Identify which cell holds the provided text, then report its [x, y] central coordinate. 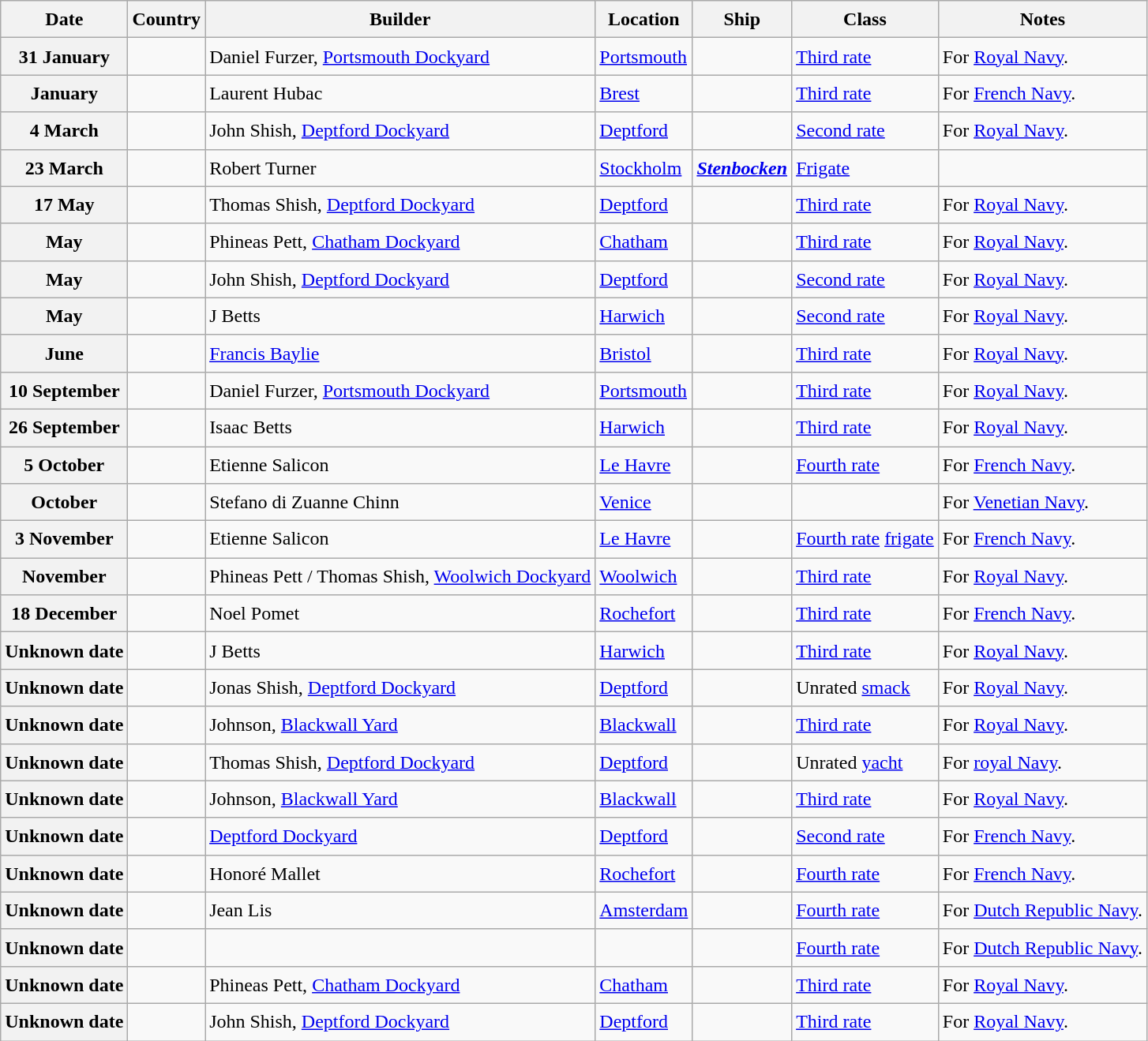
Ship [742, 19]
Notes [1042, 19]
17 May [65, 205]
Unrated smack [865, 688]
November [65, 576]
January [65, 93]
Brest [644, 93]
Isaac Betts [400, 428]
5 October [65, 466]
Honoré Mallet [400, 873]
Woolwich [644, 576]
Frigate [865, 167]
Bristol [644, 354]
18 December [65, 614]
For Venetian Navy. [1042, 502]
Class [865, 19]
Location [644, 19]
3 November [65, 540]
Venice [644, 502]
Jonas Shish, Deptford Dockyard [400, 688]
Deptford Dockyard [400, 837]
Robert Turner [400, 167]
26 September [65, 428]
For royal Navy. [1042, 762]
10 September [65, 390]
Stenbocken [742, 167]
Fourth rate frigate [865, 540]
Jean Lis [400, 911]
Unrated yacht [865, 762]
June [65, 354]
October [65, 502]
Phineas Pett / Thomas Shish, Woolwich Dockyard [400, 576]
Country [167, 19]
Date [65, 19]
Stefano di Zuanne Chinn [400, 502]
4 March [65, 131]
Laurent Hubac [400, 93]
Amsterdam [644, 911]
Noel Pomet [400, 614]
31 January [65, 57]
Francis Baylie [400, 354]
Stockholm [644, 167]
23 March [65, 167]
Builder [400, 19]
